Return (X, Y) of the center of cell containing provided text 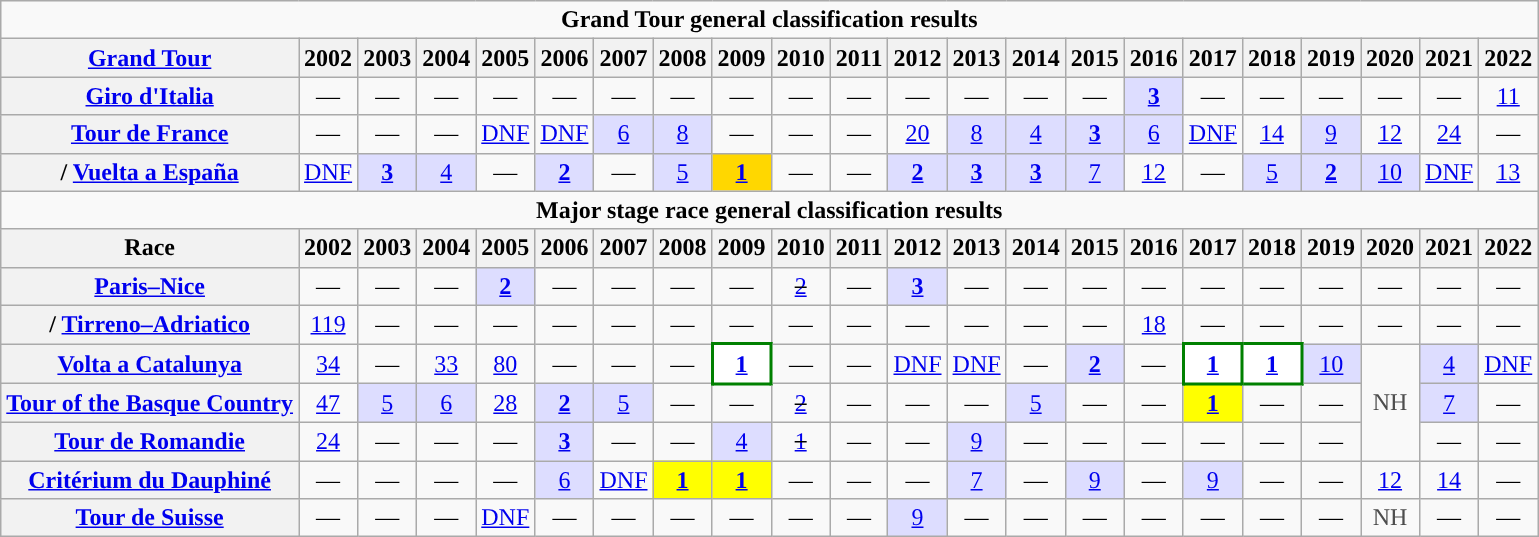
11 (1508, 96)
18 (1154, 324)
47 (328, 404)
34 (328, 364)
Grand Tour (150, 58)
20 (918, 134)
119 (328, 324)
13 (1508, 172)
Tour of the Basque Country (150, 404)
Critérium du Dauphiné (150, 479)
Grand Tour general classification results (770, 20)
80 (506, 364)
Race (150, 248)
33 (446, 364)
Tour de Suisse (150, 518)
Tour de France (150, 134)
Volta a Catalunya (150, 364)
Tour de Romandie (150, 441)
Major stage race general classification results (770, 210)
Paris–Nice (150, 286)
Giro d'Italia (150, 96)
/ Vuelta a España (150, 172)
/ Tirreno–Adriatico (150, 324)
28 (506, 404)
